Locate the cell with the specified text and output its (x, y) center coordinate. 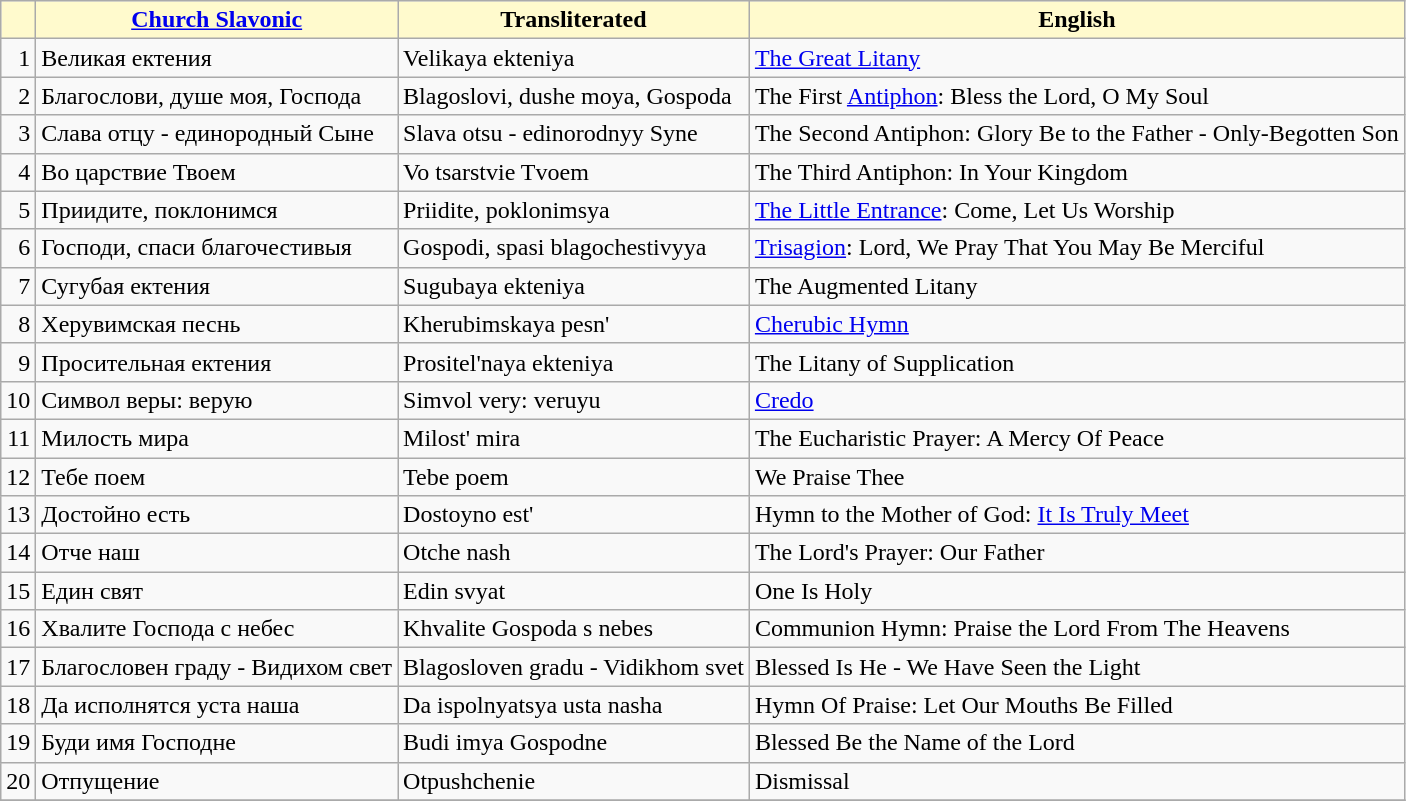
Milost' mira (574, 438)
2 (18, 96)
Dostoyno est' (574, 515)
Великая ектения (217, 58)
Хвалите Господа с небес (217, 629)
The Great Litany (1076, 58)
17 (18, 667)
Otche nash (574, 553)
Slava otsu - edinorodnyy Syne (574, 134)
6 (18, 248)
Символ веры: верую (217, 400)
Vo tsarstvie Tvoem (574, 172)
Приидите, поклонимся (217, 210)
Sugubaya ekteniya (574, 286)
Отпущение (217, 781)
The First Antiphon: Bless the Lord, О My Soul (1076, 96)
Church Slavonic (217, 20)
Blagosloven gradu - Vidikhom svet (574, 667)
The Eucharistic Prayer: A Mercy Of Peace (1076, 438)
10 (18, 400)
8 (18, 324)
Da ispolnyatsya usta nasha (574, 705)
4 (18, 172)
Communion Hymn: Praise the Lord From The Heavens (1076, 629)
Blessed Be the Name of the Lord (1076, 743)
Edin svyat (574, 591)
Budi imya Gospodne (574, 743)
Да исполнятся уста наша (217, 705)
16 (18, 629)
Достойно есть (217, 515)
20 (18, 781)
Simvol very: veruyu (574, 400)
Един свят (217, 591)
7 (18, 286)
Kherubimskaya pesn' (574, 324)
Gospodi, spasi blagochestivyya (574, 248)
Khvalite Gospoda s nebes (574, 629)
Милость мира (217, 438)
One Is Holy (1076, 591)
Благослови, душе моя, Господа (217, 96)
Trisagion: Lord, We Pray That You May Be Merciful (1076, 248)
English (1076, 20)
13 (18, 515)
Сугубая ектения (217, 286)
Dismissal (1076, 781)
Tebe poem (574, 477)
14 (18, 553)
Priidite, poklonimsya (574, 210)
Херувимская песнь (217, 324)
3 (18, 134)
The Little Entrance: Come, Let Us Worship (1076, 210)
Господи, спаси благочестивыя (217, 248)
Prositel'naya ekteniya (574, 362)
Тебе поем (217, 477)
Просительная ектения (217, 362)
Velikaya ekteniya (574, 58)
Hymn to the Mother of God: It Is Truly Meet (1076, 515)
Otpushchenie (574, 781)
The Third Antiphon: In Your Kingdom (1076, 172)
Слава отцу - единородный Сыне (217, 134)
1 (18, 58)
12 (18, 477)
We Praise Thee (1076, 477)
18 (18, 705)
5 (18, 210)
The Litany of Supplication (1076, 362)
The Lord's Prayer: Our Father (1076, 553)
Благословен граду - Видихом свет (217, 667)
Во царствие Твоем (217, 172)
19 (18, 743)
Transliterated (574, 20)
15 (18, 591)
Cherubic Hymn (1076, 324)
Blessed Is He - We Have Seen the Light (1076, 667)
Credo (1076, 400)
The Second Antiphon: Glory Be to the Father - Only-Begotten Son (1076, 134)
9 (18, 362)
The Augmented Litany (1076, 286)
Отче наш (217, 553)
Hymn Of Praise: Let Our Mouths Be Filled (1076, 705)
Буди имя Господне (217, 743)
Blagoslovi, dushe moya, Gospoda (574, 96)
11 (18, 438)
